Extract the [x, y] coordinate from the center of the cell holding the provided text.  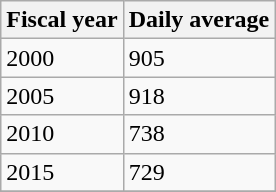
2000 [62, 58]
Daily average [199, 20]
2005 [62, 96]
905 [199, 58]
Fiscal year [62, 20]
2010 [62, 134]
729 [199, 172]
918 [199, 96]
2015 [62, 172]
738 [199, 134]
